Pinpoint the cell where the given text exists, returning its (X, Y) midpoint coordinate. 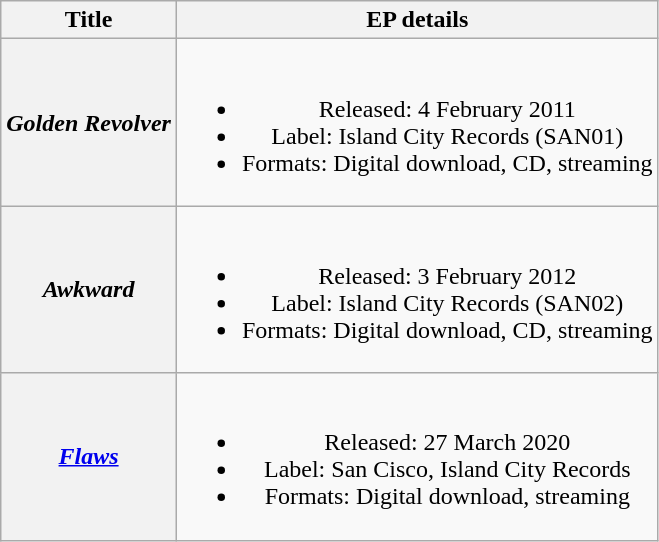
Flaws (89, 456)
EP details (417, 20)
Title (89, 20)
Awkward (89, 290)
Golden Revolver (89, 122)
Released: 27 March 2020Label: San Cisco, Island City RecordsFormats: Digital download, streaming (417, 456)
Released: 3 February 2012Label: Island City Records (SAN02)Formats: Digital download, CD, streaming (417, 290)
Released: 4 February 2011Label: Island City Records (SAN01)Formats: Digital download, CD, streaming (417, 122)
